Return (X, Y) of the center of cell containing provided text 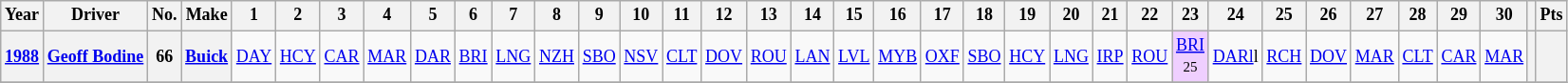
BRI25 (1190, 56)
MYB (898, 56)
27 (1374, 15)
30 (1504, 15)
21 (1111, 15)
LVL (854, 56)
9 (599, 15)
24 (1236, 15)
29 (1459, 15)
DAR (433, 56)
No. (165, 15)
8 (557, 15)
Pts (1551, 15)
19 (1027, 15)
26 (1329, 15)
28 (1418, 15)
OXF (942, 56)
Make (207, 15)
66 (165, 56)
25 (1284, 15)
5 (433, 15)
RCH (1284, 56)
3 (342, 15)
7 (513, 15)
13 (769, 15)
DAY (253, 56)
LAN (812, 56)
4 (387, 15)
2 (298, 15)
NSV (642, 56)
11 (681, 15)
IRP (1111, 56)
Buick (207, 56)
12 (724, 15)
BRI (473, 56)
15 (854, 15)
1988 (23, 56)
10 (642, 15)
Geoff Bodine (95, 56)
17 (942, 15)
22 (1150, 15)
18 (984, 15)
NZH (557, 56)
Year (23, 15)
20 (1072, 15)
Driver (95, 15)
DARll (1236, 56)
6 (473, 15)
23 (1190, 15)
16 (898, 15)
1 (253, 15)
14 (812, 15)
